Capture the cell that displays the provided text and extract its [X, Y] central coordinate. 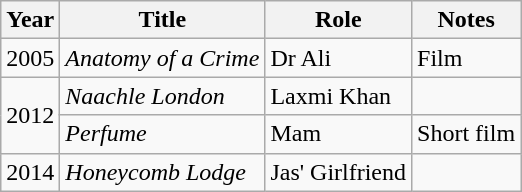
2014 [30, 172]
Laxmi Khan [338, 96]
Notes [466, 20]
Dr Ali [338, 58]
Film [466, 58]
2005 [30, 58]
Short film [466, 134]
Role [338, 20]
Naachle London [162, 96]
Jas' Girlfriend [338, 172]
Title [162, 20]
Year [30, 20]
Anatomy of a Crime [162, 58]
Perfume [162, 134]
Mam [338, 134]
2012 [30, 115]
Honeycomb Lodge [162, 172]
